Capture the cell that displays the provided text and extract its [X, Y] central coordinate. 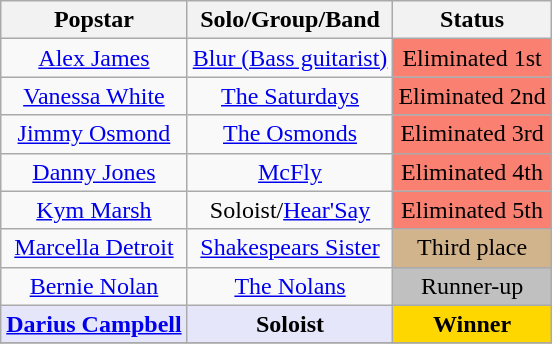
Blur (Bass guitarist) [290, 58]
Popstar [94, 20]
Marcella Detroit [94, 248]
Runner-up [472, 286]
McFly [290, 172]
Winner [472, 324]
The Osmonds [290, 134]
Darius Campbell [94, 324]
Soloist/Hear'Say [290, 210]
The Nolans [290, 286]
Kym Marsh [94, 210]
Eliminated 3rd [472, 134]
Danny Jones [94, 172]
Solo/Group/Band [290, 20]
Alex James [94, 58]
Status [472, 20]
Bernie Nolan [94, 286]
Third place [472, 248]
Eliminated 4th [472, 172]
Vanessa White [94, 96]
Shakespears Sister [290, 248]
Jimmy Osmond [94, 134]
The Saturdays [290, 96]
Soloist [290, 324]
Eliminated 5th [472, 210]
Eliminated 2nd [472, 96]
Eliminated 1st [472, 58]
